Extract the [x, y] coordinate from the center of the cell holding the provided text.  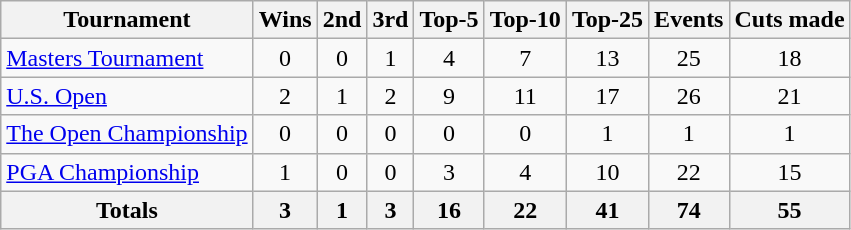
25 [689, 58]
21 [790, 96]
3rd [390, 20]
The Open Championship [127, 134]
Cuts made [790, 20]
2nd [342, 20]
Tournament [127, 20]
PGA Championship [127, 172]
11 [525, 96]
Events [689, 20]
74 [689, 210]
Top-25 [607, 20]
26 [689, 96]
9 [449, 96]
18 [790, 58]
Top-10 [525, 20]
U.S. Open [127, 96]
55 [790, 210]
13 [607, 58]
Masters Tournament [127, 58]
Totals [127, 210]
10 [607, 172]
Top-5 [449, 20]
41 [607, 210]
Wins [285, 20]
17 [607, 96]
15 [790, 172]
16 [449, 210]
7 [525, 58]
